Locate the cell with the specified text and output its [x, y] center coordinate. 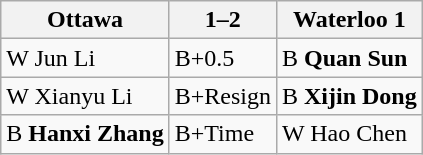
W Hao Chen [349, 134]
W Xianyu Li [85, 96]
B Xijin Dong [349, 96]
B Hanxi Zhang [85, 134]
B Quan Sun [349, 58]
1–2 [222, 20]
W Jun Li [85, 58]
Ottawa [85, 20]
B+Time [222, 134]
Waterloo 1 [349, 20]
B+Resign [222, 96]
B+0.5 [222, 58]
